Output the (x, y) coordinate of the center of the cell containing the given text.  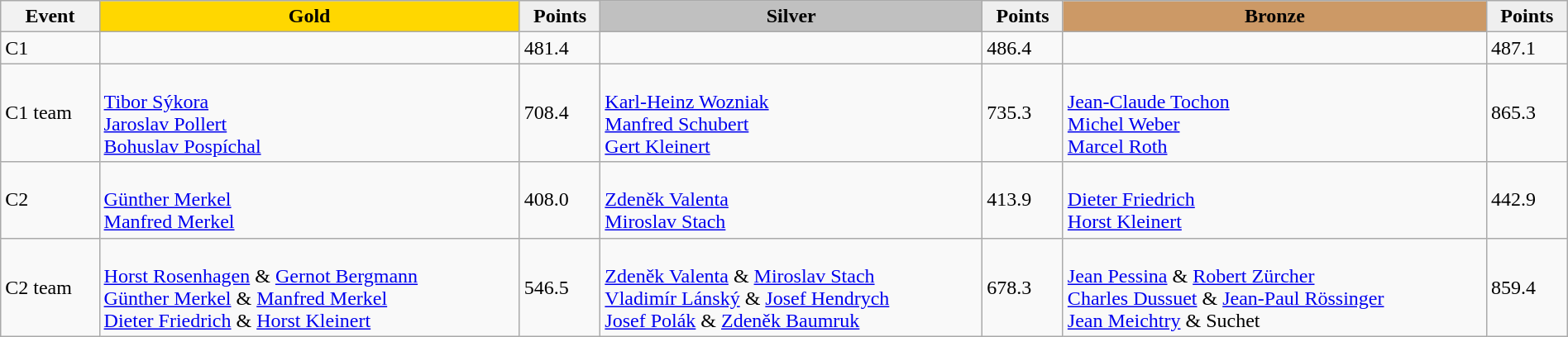
Gold (309, 17)
481.4 (560, 48)
Zdeněk ValentaMiroslav Stach (791, 200)
Tibor SýkoraJaroslav PollertBohuslav Pospíchal (309, 112)
Event (50, 17)
Günther MerkelManfred Merkel (309, 200)
Jean-Claude TochonMichel WeberMarcel Roth (1274, 112)
678.3 (1023, 287)
408.0 (560, 200)
Silver (791, 17)
413.9 (1023, 200)
865.3 (1527, 112)
442.9 (1527, 200)
C1 team (50, 112)
Jean Pessina & Robert ZürcherCharles Dussuet & Jean-Paul RössingerJean Meichtry & Suchet (1274, 287)
Karl-Heinz WozniakManfred SchubertGert Kleinert (791, 112)
735.3 (1023, 112)
Zdeněk Valenta & Miroslav StachVladimír Lánský & Josef HendrychJosef Polák & Zdeněk Baumruk (791, 287)
C2 team (50, 287)
C1 (50, 48)
Dieter FriedrichHorst Kleinert (1274, 200)
486.4 (1023, 48)
Horst Rosenhagen & Gernot BergmannGünther Merkel & Manfred MerkelDieter Friedrich & Horst Kleinert (309, 287)
487.1 (1527, 48)
Bronze (1274, 17)
859.4 (1527, 287)
546.5 (560, 287)
708.4 (560, 112)
C2 (50, 200)
